For the text-containing cell, return its midpoint in (x, y) coordinate format. 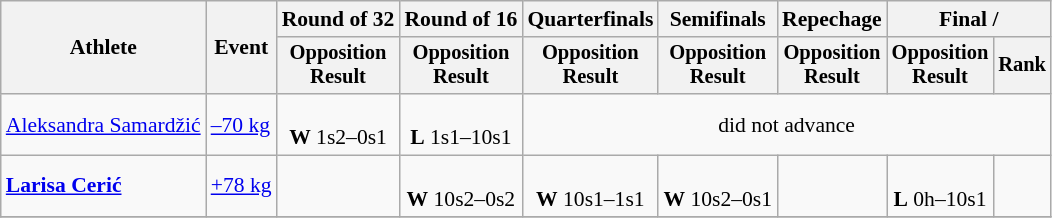
did not advance (786, 124)
Round of 32 (338, 19)
Semifinals (718, 19)
Quarterfinals (590, 19)
Repechage (832, 19)
W 10s2–0s1 (718, 186)
W 10s1–1s1 (590, 186)
W 10s2–0s2 (460, 186)
W 1s2–0s1 (338, 124)
Athlete (104, 48)
Rank (1022, 66)
L 1s1–10s1 (460, 124)
–70 kg (242, 124)
Event (242, 48)
Aleksandra Samardžić (104, 124)
Larisa Cerić (104, 186)
Final / (969, 19)
L 0h–10s1 (940, 186)
+78 kg (242, 186)
Round of 16 (460, 19)
